Return (X, Y) of the center of cell containing provided text 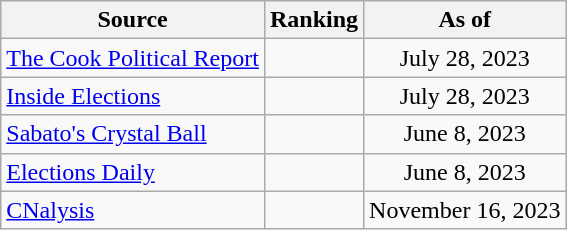
As of (465, 20)
Ranking (314, 20)
Sabato's Crystal Ball (133, 134)
The Cook Political Report (133, 58)
Elections Daily (133, 172)
November 16, 2023 (465, 210)
CNalysis (133, 210)
Inside Elections (133, 96)
Source (133, 20)
